Find where the given text appears and provide that cell's center as (x, y) coordinate. 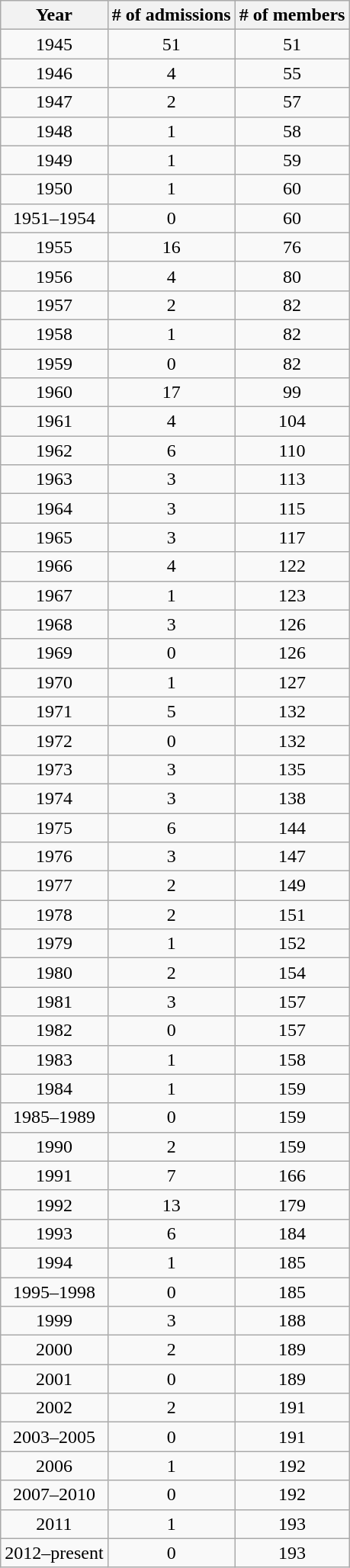
1969 (54, 653)
104 (292, 422)
58 (292, 131)
1945 (54, 44)
1978 (54, 915)
138 (292, 798)
1960 (54, 393)
1985–1989 (54, 1117)
1979 (54, 944)
1982 (54, 1031)
1965 (54, 537)
1955 (54, 247)
1999 (54, 1321)
1958 (54, 334)
2011 (54, 1524)
1950 (54, 189)
110 (292, 451)
1983 (54, 1060)
184 (292, 1233)
2002 (54, 1408)
149 (292, 886)
1991 (54, 1175)
1948 (54, 131)
1971 (54, 711)
1990 (54, 1146)
122 (292, 566)
1993 (54, 1233)
1947 (54, 102)
158 (292, 1060)
17 (171, 393)
1968 (54, 624)
1962 (54, 451)
5 (171, 711)
1949 (54, 160)
151 (292, 915)
179 (292, 1204)
144 (292, 827)
13 (171, 1204)
1951–1954 (54, 218)
152 (292, 944)
# of admissions (171, 15)
1967 (54, 595)
# of members (292, 15)
135 (292, 769)
1975 (54, 827)
1974 (54, 798)
1977 (54, 886)
2012–present (54, 1553)
2003–2005 (54, 1437)
57 (292, 102)
117 (292, 537)
1981 (54, 1002)
2006 (54, 1466)
2001 (54, 1379)
1963 (54, 479)
1994 (54, 1262)
1976 (54, 857)
1957 (54, 305)
1980 (54, 973)
123 (292, 595)
16 (171, 247)
2000 (54, 1350)
1961 (54, 422)
1964 (54, 508)
1959 (54, 364)
147 (292, 857)
7 (171, 1175)
154 (292, 973)
Year (54, 15)
1946 (54, 73)
1973 (54, 769)
1972 (54, 740)
166 (292, 1175)
115 (292, 508)
80 (292, 276)
55 (292, 73)
1966 (54, 566)
1956 (54, 276)
1995–1998 (54, 1292)
1984 (54, 1089)
76 (292, 247)
1970 (54, 682)
127 (292, 682)
113 (292, 479)
99 (292, 393)
1992 (54, 1204)
59 (292, 160)
2007–2010 (54, 1495)
188 (292, 1321)
